Return the (x, y) coordinate for the center point of the cell that contains the specified text.  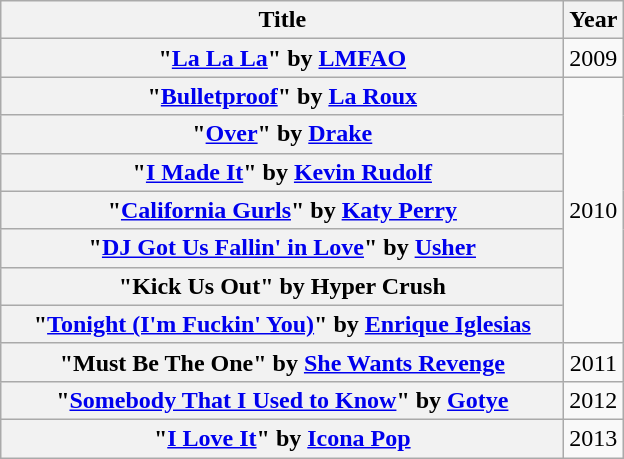
"Tonight (I'm Fuckin' You)" by Enrique Iglesias (282, 324)
"Over" by Drake (282, 134)
"DJ Got Us Fallin' in Love" by Usher (282, 248)
"La La La" by LMFAO (282, 58)
"Kick Us Out" by Hyper Crush (282, 286)
"Must Be The One" by She Wants Revenge (282, 362)
2013 (594, 438)
Title (282, 20)
"Somebody That I Used to Know" by Gotye (282, 400)
"California Gurls" by Katy Perry (282, 210)
2012 (594, 400)
2011 (594, 362)
"I Love It" by Icona Pop (282, 438)
"I Made It" by Kevin Rudolf (282, 172)
2010 (594, 210)
"Bulletproof" by La Roux (282, 96)
Year (594, 20)
2009 (594, 58)
